Determine the (x, y) coordinate at the center of the cell enclosing the given text.  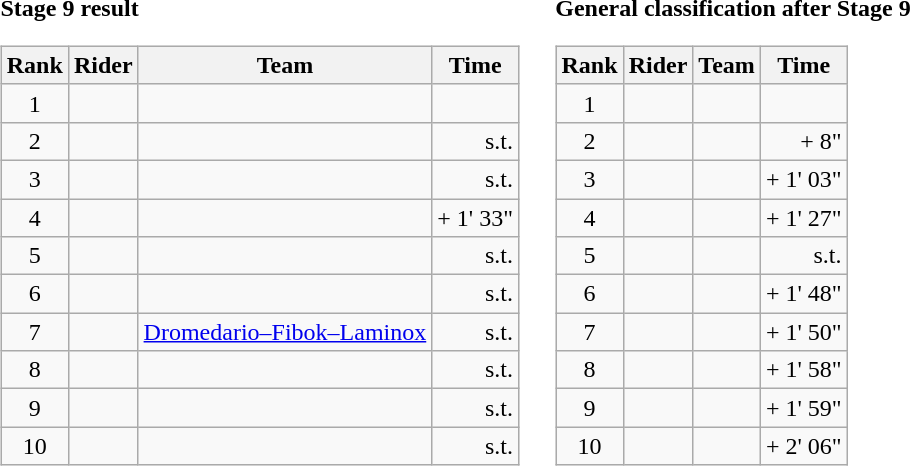
Dromedario–Fibok–Laminox (285, 332)
+ 1' 33" (476, 217)
+ 1' 27" (804, 217)
+ 1' 03" (804, 179)
+ 1' 59" (804, 408)
+ 8" (804, 141)
+ 2' 06" (804, 446)
+ 1' 58" (804, 370)
+ 1' 50" (804, 332)
+ 1' 48" (804, 294)
